Locate the cell with the specified text and output its [X, Y] center coordinate. 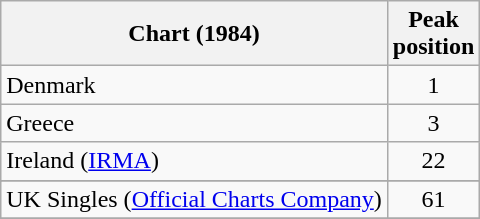
UK Singles (Official Charts Company) [194, 199]
1 [433, 85]
61 [433, 199]
22 [433, 161]
Greece [194, 123]
3 [433, 123]
Ireland (IRMA) [194, 161]
Peakposition [433, 34]
Chart (1984) [194, 34]
Denmark [194, 85]
